Scan for the cell matching the given text and deliver its [X, Y] coordinate at center. 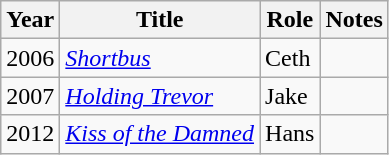
Title [160, 20]
Jake [290, 96]
Year [30, 20]
2006 [30, 58]
Hans [290, 134]
Notes [354, 20]
Kiss of the Damned [160, 134]
Role [290, 20]
Ceth [290, 58]
2007 [30, 96]
2012 [30, 134]
Shortbus [160, 58]
Holding Trevor [160, 96]
